Extract the [x, y] coordinate from the center of the cell holding the provided text.  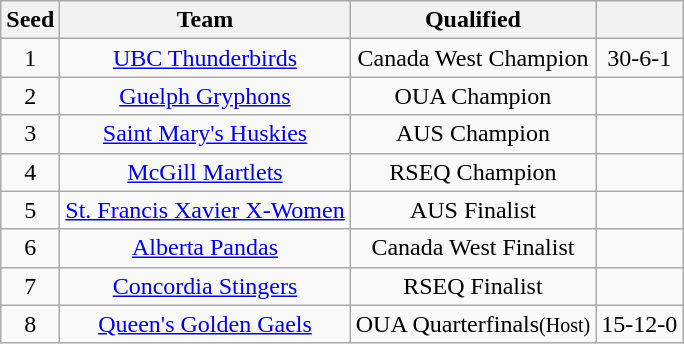
1 [30, 58]
Queen's Golden Gaels [205, 324]
Guelph Gryphons [205, 96]
Alberta Pandas [205, 248]
15-12-0 [640, 324]
Saint Mary's Huskies [205, 134]
McGill Martlets [205, 172]
8 [30, 324]
4 [30, 172]
OUA Quarterfinals(Host) [472, 324]
3 [30, 134]
7 [30, 286]
Team [205, 20]
6 [30, 248]
Concordia Stingers [205, 286]
UBC Thunderbirds [205, 58]
RSEQ Finalist [472, 286]
Canada West Finalist [472, 248]
St. Francis Xavier X-Women [205, 210]
2 [30, 96]
AUS Finalist [472, 210]
Canada West Champion [472, 58]
5 [30, 210]
Seed [30, 20]
RSEQ Champion [472, 172]
OUA Champion [472, 96]
30-6-1 [640, 58]
Qualified [472, 20]
AUS Champion [472, 134]
